Capture the cell that displays the provided text and extract its [x, y] central coordinate. 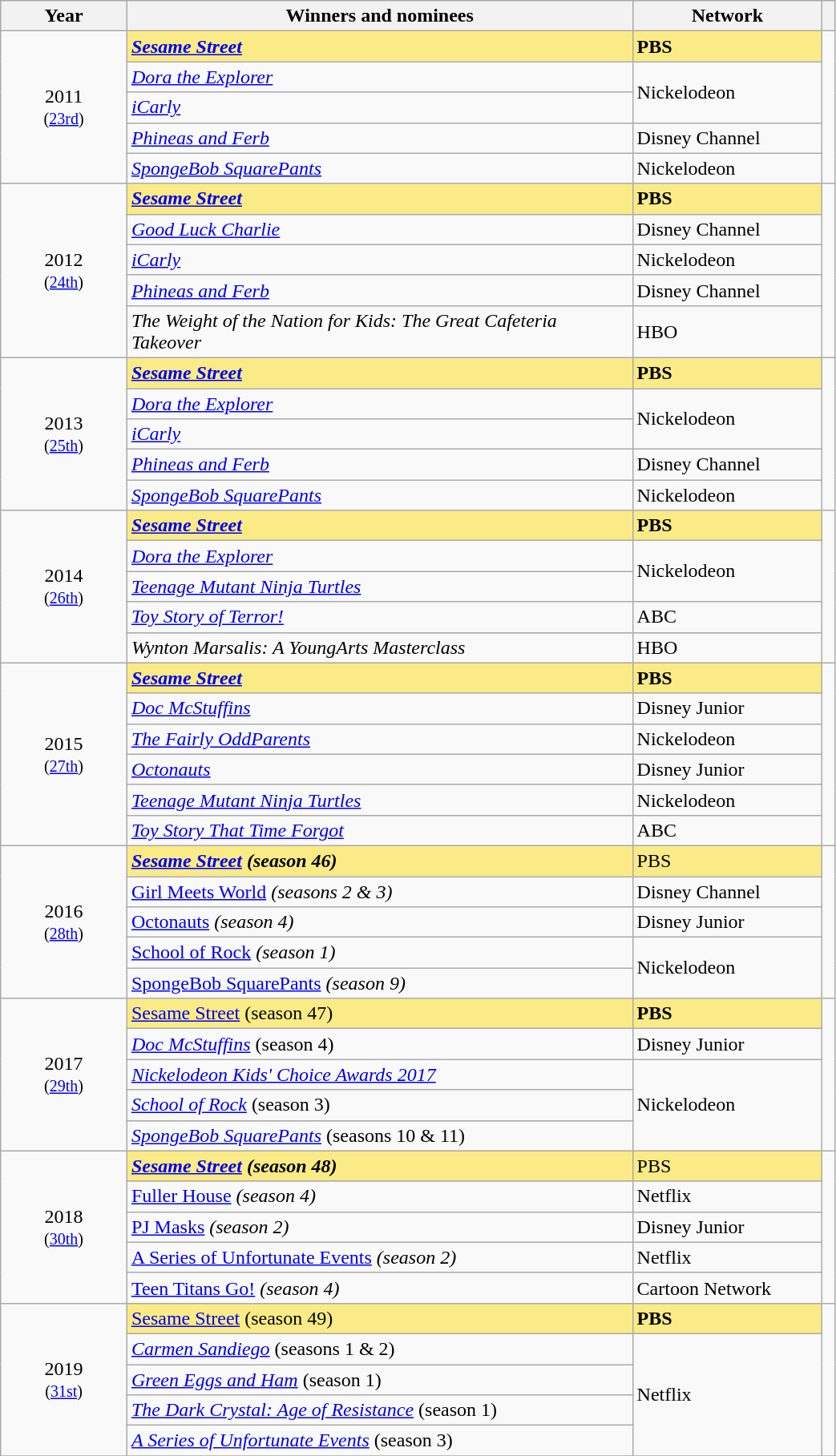
A Series of Unfortunate Events (season 2) [380, 1257]
SpongeBob SquarePants (season 9) [380, 983]
2014(26th) [64, 587]
Nickelodeon Kids' Choice Awards 2017 [380, 1075]
Toy Story of Terror! [380, 617]
Good Luck Charlie [380, 229]
Sesame Street (season 46) [380, 861]
Octonauts (season 4) [380, 922]
The Fairly OddParents [380, 739]
2019(31st) [64, 1379]
Doc McStuffins (season 4) [380, 1044]
Toy Story That Time Forgot [380, 830]
Carmen Sandiego (seasons 1 & 2) [380, 1349]
SpongeBob SquarePants (seasons 10 & 11) [380, 1135]
Sesame Street (season 47) [380, 1014]
Sesame Street (season 49) [380, 1318]
School of Rock (season 1) [380, 953]
Octonauts [380, 769]
Green Eggs and Ham (season 1) [380, 1379]
PJ Masks (season 2) [380, 1227]
Winners and nominees [380, 16]
2017(29th) [64, 1075]
The Weight of the Nation for Kids: The Great Cafeteria Takeover [380, 332]
School of Rock (season 3) [380, 1105]
A Series of Unfortunate Events (season 3) [380, 1441]
Girl Meets World (seasons 2 & 3) [380, 892]
Doc McStuffins [380, 708]
Year [64, 16]
2018(30th) [64, 1227]
Fuller House (season 4) [380, 1196]
Teen Titans Go! (season 4) [380, 1288]
2012(24th) [64, 271]
Wynton Marsalis: A YoungArts Masterclass [380, 647]
The Dark Crystal: Age of Resistance (season 1) [380, 1410]
Network [728, 16]
2013(25th) [64, 434]
Cartoon Network [728, 1288]
2016(28th) [64, 922]
Sesame Street (season 48) [380, 1166]
2015(27th) [64, 754]
2011(23rd) [64, 107]
